Determine the (X, Y) coordinate at the center of the cell enclosing the given text.  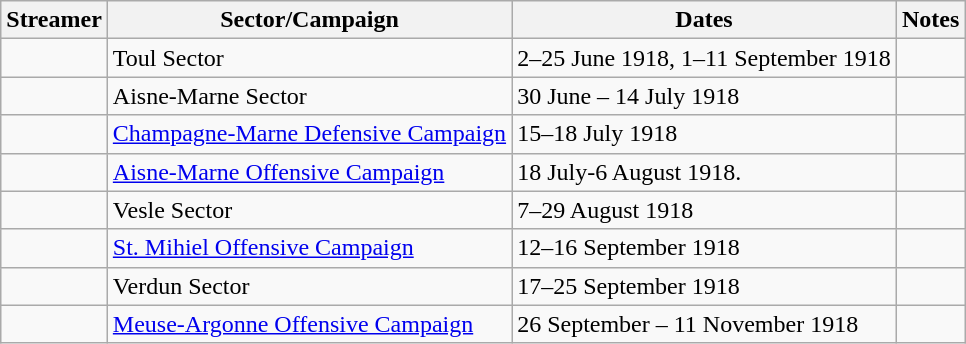
2–25 June 1918, 1–11 September 1918 (704, 58)
Meuse-Argonne Offensive Campaign (309, 324)
Dates (704, 20)
17–25 September 1918 (704, 286)
7–29 August 1918 (704, 210)
Aisne-Marne Sector (309, 96)
12–16 September 1918 (704, 248)
Verdun Sector (309, 286)
26 September – 11 November 1918 (704, 324)
15–18 July 1918 (704, 134)
St. Mihiel Offensive Campaign (309, 248)
Sector/Campaign (309, 20)
Streamer (54, 20)
Vesle Sector (309, 210)
Toul Sector (309, 58)
18 July-6 August 1918. (704, 172)
Champagne-Marne Defensive Campaign (309, 134)
Notes (930, 20)
30 June – 14 July 1918 (704, 96)
Aisne-Marne Offensive Campaign (309, 172)
